Return the [x, y] coordinate for the center point of the cell that contains the specified text.  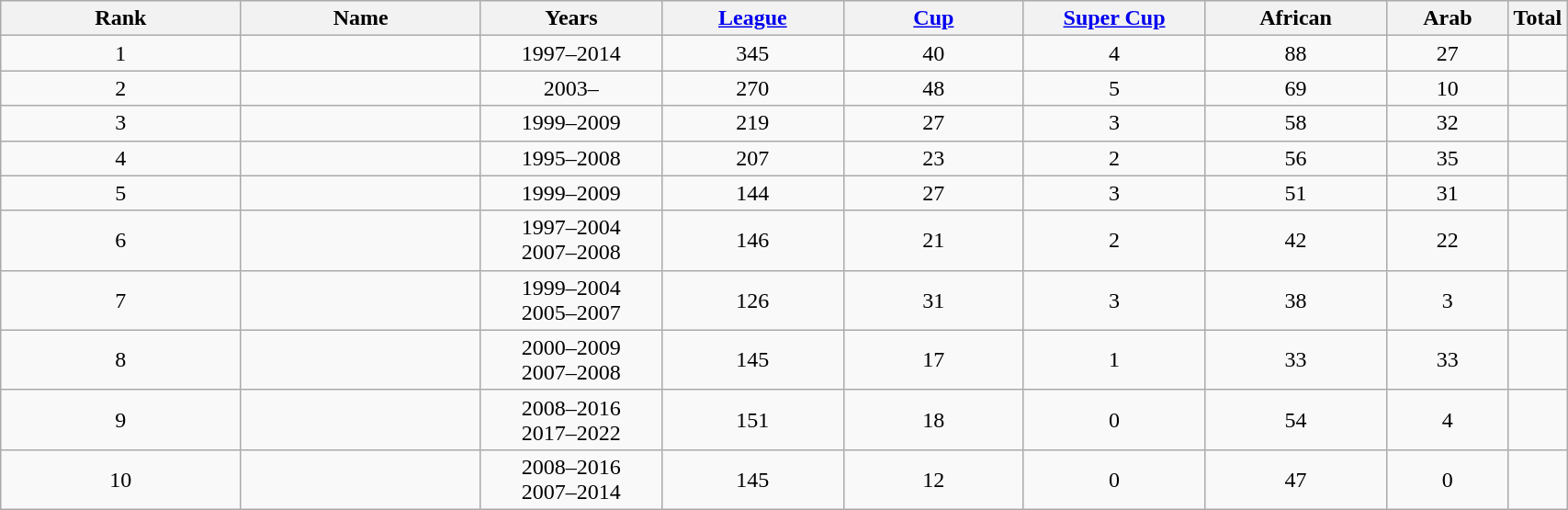
23 [933, 158]
Super Cup [1113, 18]
18 [933, 419]
2008–2016 2017–2022 [571, 419]
270 [752, 88]
17 [933, 360]
21 [933, 241]
35 [1448, 158]
Total [1538, 18]
2000–2009 2007–2008 [571, 360]
Cup [933, 18]
144 [752, 193]
22 [1448, 241]
219 [752, 123]
42 [1296, 241]
Rank [121, 18]
151 [752, 419]
69 [1296, 88]
47 [1296, 480]
56 [1296, 158]
African [1296, 18]
2008–2016 2007–2014 [571, 480]
48 [933, 88]
Name [360, 18]
1999–2004 2005–2007 [571, 300]
88 [1296, 53]
7 [121, 300]
51 [1296, 193]
32 [1448, 123]
40 [933, 53]
9 [121, 419]
207 [752, 158]
6 [121, 241]
1997–2004 2007–2008 [571, 241]
12 [933, 480]
58 [1296, 123]
345 [752, 53]
126 [752, 300]
2003– [571, 88]
38 [1296, 300]
Arab [1448, 18]
54 [1296, 419]
1995–2008 [571, 158]
Years [571, 18]
146 [752, 241]
1997–2014 [571, 53]
8 [121, 360]
League [752, 18]
